Return the [x, y] coordinate for the center point of the cell that contains the specified text.  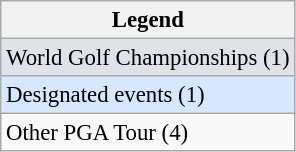
Other PGA Tour (4) [148, 133]
World Golf Championships (1) [148, 58]
Designated events (1) [148, 95]
Legend [148, 20]
